From the cell containing the given text, extract its center point as [X, Y] coordinate. 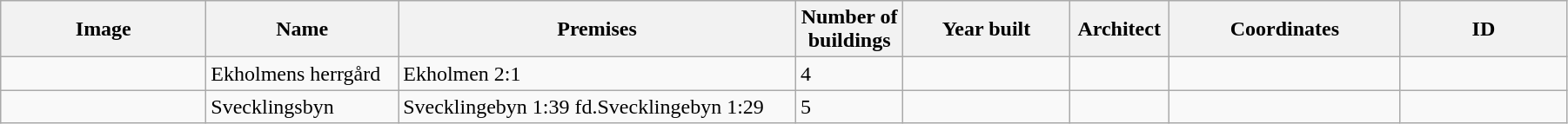
Svecklingebyn 1:39 fd.Svecklingebyn 1:29 [597, 107]
4 [849, 74]
Ekholmen 2:1 [597, 74]
Number ofbuildings [849, 29]
5 [849, 107]
Premises [597, 29]
Coordinates [1284, 29]
Name [303, 29]
Image [104, 29]
Year built [987, 29]
Ekholmens herrgård [303, 74]
Svecklingsbyn [303, 107]
ID [1483, 29]
Architect [1119, 29]
